Provide the [X, Y] coordinate of the cell's center where the given text is located.  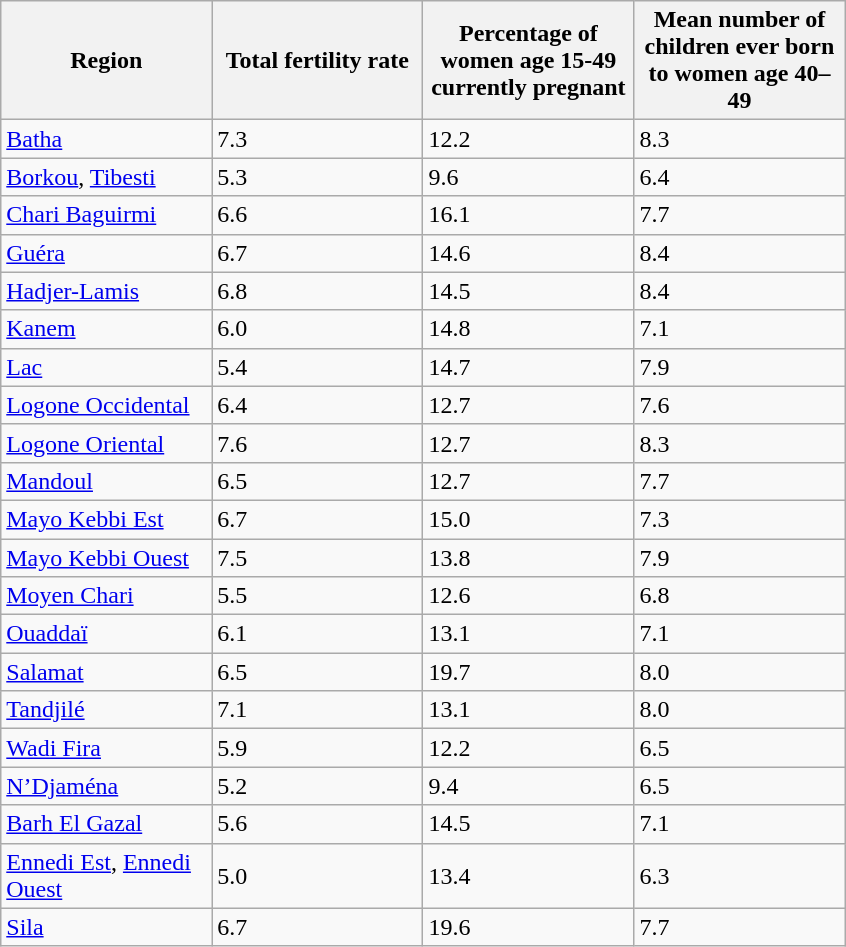
14.8 [528, 329]
6.3 [740, 876]
N’Djaména [106, 786]
6.0 [318, 329]
5.4 [318, 367]
Barh El Gazal [106, 824]
Ennedi Est, Ennedi Ouest [106, 876]
Chari Baguirmi [106, 215]
14.6 [528, 253]
13.4 [528, 876]
Logone Oriental [106, 443]
Guéra [106, 253]
Total fertility rate [318, 60]
5.0 [318, 876]
Borkou, Tibesti [106, 177]
Kanem [106, 329]
Mayo Kebbi Ouest [106, 557]
9.6 [528, 177]
5.2 [318, 786]
Sila [106, 927]
Tandjilé [106, 710]
Region [106, 60]
6.6 [318, 215]
5.9 [318, 748]
15.0 [528, 519]
Salamat [106, 672]
16.1 [528, 215]
Percentage of women age 15-49 currently pregnant [528, 60]
5.5 [318, 596]
19.6 [528, 927]
19.7 [528, 672]
Wadi Fira [106, 748]
9.4 [528, 786]
14.7 [528, 367]
Mayo Kebbi Est [106, 519]
5.3 [318, 177]
5.6 [318, 824]
Mandoul [106, 481]
7.5 [318, 557]
Mean number of children ever born to women age 40–49 [740, 60]
13.8 [528, 557]
6.1 [318, 634]
12.6 [528, 596]
Logone Occidental [106, 405]
Batha [106, 139]
Lac [106, 367]
Moyen Chari [106, 596]
Hadjer-Lamis [106, 291]
Ouaddaï [106, 634]
